Output the [X, Y] coordinate of the center of the cell containing the given text.  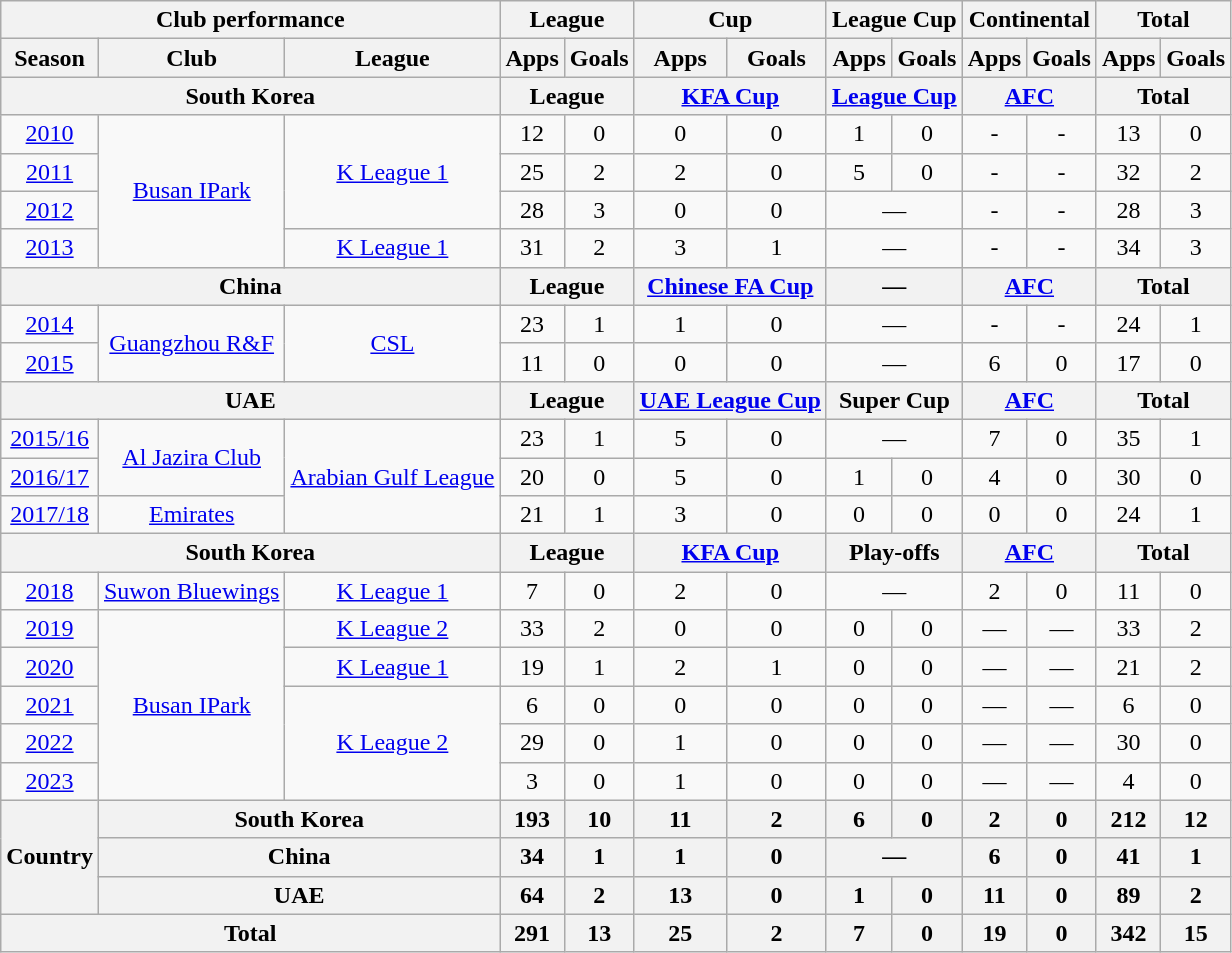
2022 [50, 743]
64 [532, 895]
Arabian Gulf League [392, 476]
2019 [50, 629]
2015 [50, 362]
Al Jazira Club [191, 457]
2014 [50, 324]
35 [1128, 438]
Club performance [250, 20]
Country [50, 857]
15 [1196, 933]
89 [1128, 895]
Club [191, 58]
2011 [50, 172]
Emirates [191, 515]
2021 [50, 705]
20 [532, 477]
Chinese FA Cup [730, 286]
10 [599, 819]
41 [1128, 857]
Continental [1029, 20]
CSL [392, 343]
291 [532, 933]
212 [1128, 819]
342 [1128, 933]
Play-offs [894, 553]
Suwon Bluewings [191, 591]
2017/18 [50, 515]
17 [1128, 362]
2012 [50, 210]
2010 [50, 134]
Super Cup [894, 400]
31 [532, 248]
Season [50, 58]
2020 [50, 667]
193 [532, 819]
32 [1128, 172]
2013 [50, 248]
UAE League Cup [730, 400]
2016/17 [50, 477]
29 [532, 743]
2015/16 [50, 438]
2023 [50, 781]
Cup [730, 20]
2018 [50, 591]
Guangzhou R&F [191, 343]
